Search for the cell housing the specified text and yield its [X, Y] center coordinate. 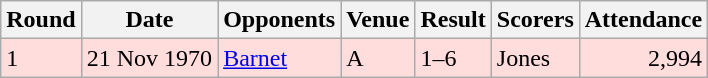
Scorers [535, 20]
A [378, 58]
Barnet [280, 58]
1 [41, 58]
Opponents [280, 20]
Attendance [643, 20]
Round [41, 20]
1–6 [453, 58]
2,994 [643, 58]
Result [453, 20]
Date [149, 20]
21 Nov 1970 [149, 58]
Jones [535, 58]
Venue [378, 20]
